Output the (X, Y) coordinate of the center of the cell containing the given text.  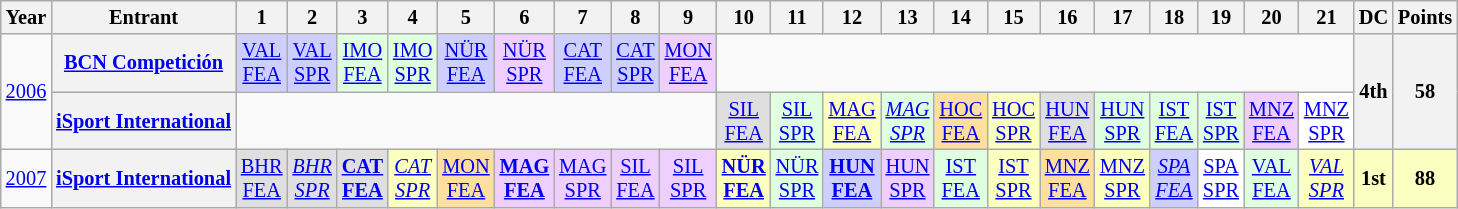
11 (798, 17)
14 (960, 17)
Year (26, 17)
9 (688, 17)
4th (1374, 92)
17 (1122, 17)
3 (362, 17)
DC (1374, 17)
16 (1068, 17)
2007 (26, 178)
8 (635, 17)
2006 (26, 92)
Points (1425, 17)
19 (1221, 17)
13 (908, 17)
SPASPR (1221, 178)
4 (412, 17)
HOCSPR (1014, 121)
6 (525, 17)
7 (582, 17)
1 (262, 17)
10 (744, 17)
BCN Competición (144, 63)
Entrant (144, 17)
20 (1272, 17)
BHRFEA (262, 178)
5 (466, 17)
12 (852, 17)
15 (1014, 17)
IMOSPR (412, 63)
2 (312, 17)
21 (1326, 17)
1st (1374, 178)
SPAFEA (1174, 178)
IMOFEA (362, 63)
BHRSPR (312, 178)
58 (1425, 92)
HOCFEA (960, 121)
88 (1425, 178)
18 (1174, 17)
